Search for the cell housing the specified text and yield its [x, y] center coordinate. 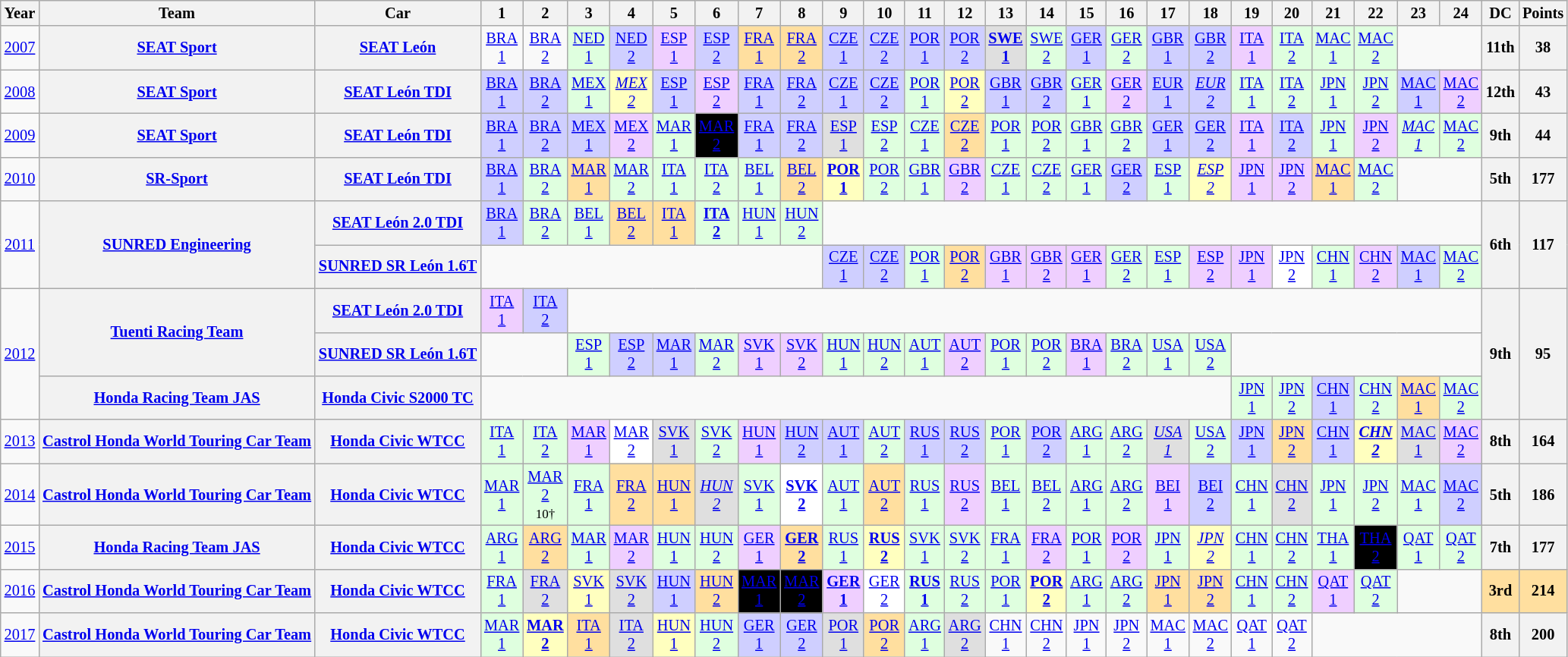
Year [20, 13]
164 [1543, 442]
THA1 [1333, 547]
38 [1543, 48]
2007 [20, 48]
43 [1543, 92]
200 [1543, 635]
14 [1047, 13]
3 [589, 13]
19 [1252, 13]
Car [398, 13]
SWE1 [1006, 48]
SEAT León [398, 48]
BEI2 [1211, 495]
24 [1461, 13]
SWE2 [1047, 48]
214 [1543, 591]
2010 [20, 179]
12 [965, 13]
EUR1 [1168, 92]
44 [1543, 135]
2015 [20, 547]
2014 [20, 495]
10 [884, 13]
SUNRED Engineering [177, 244]
7 [759, 13]
23 [1418, 13]
15 [1087, 13]
21 [1333, 13]
2008 [20, 92]
Tuenti Racing Team [177, 332]
Honda Civic S2000 TC [398, 398]
2 [545, 13]
11th [1500, 48]
THA2 [1375, 547]
Team [177, 13]
18 [1211, 13]
4 [631, 13]
186 [1543, 495]
22 [1375, 13]
7th [1500, 547]
12th [1500, 92]
95 [1543, 354]
2012 [20, 354]
16 [1126, 13]
20 [1292, 13]
11 [924, 13]
BEI1 [1168, 495]
9 [843, 13]
NED1 [589, 48]
DC [1500, 13]
3rd [1500, 591]
2016 [20, 591]
SR-Sport [177, 179]
5 [674, 13]
NED2 [631, 48]
6th [1500, 244]
1 [502, 13]
2013 [20, 442]
EUR2 [1211, 92]
8 [801, 13]
6 [716, 13]
2009 [20, 135]
13 [1006, 13]
17 [1168, 13]
2011 [20, 244]
2017 [20, 635]
117 [1543, 244]
Points [1543, 13]
MAR210† [545, 495]
